Find where the given text appears and provide that cell's center as (x, y) coordinate. 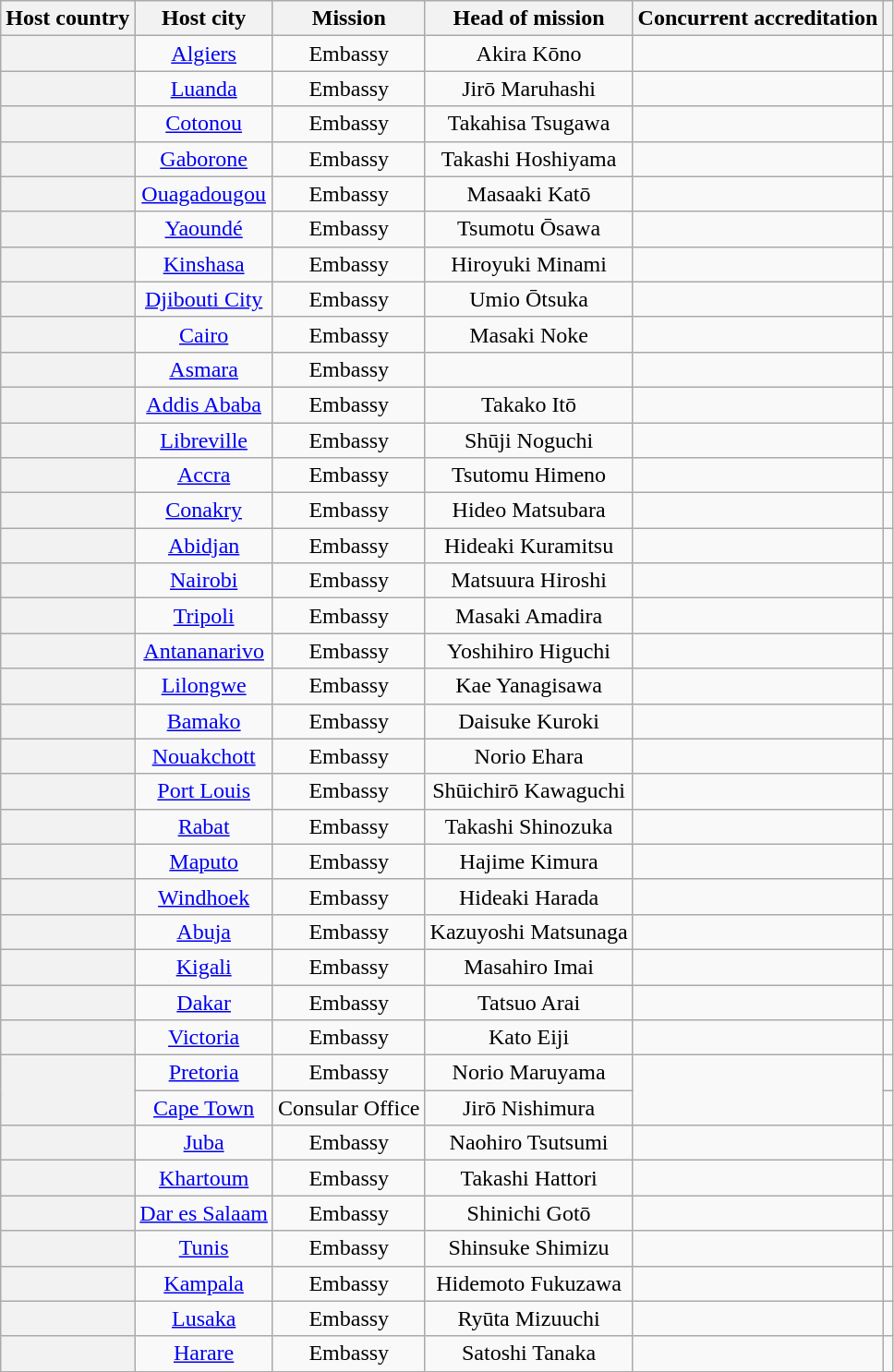
Tunis (204, 1248)
Yaoundé (204, 229)
Gaborone (204, 159)
Host city (204, 18)
Takahisa Tsugawa (528, 124)
Luanda (204, 89)
Port Louis (204, 791)
Khartoum (204, 1178)
Victoria (204, 1038)
Head of mission (528, 18)
Dakar (204, 1002)
Addis Ababa (204, 404)
Tatsuo Arai (528, 1002)
Asmara (204, 369)
Maputo (204, 861)
Masaki Noke (528, 334)
Hajime Kimura (528, 861)
Yoshihiro Higuchi (528, 651)
Lusaka (204, 1318)
Cairo (204, 334)
Umio Ōtsuka (528, 299)
Norio Ehara (528, 756)
Shūji Noguchi (528, 440)
Windhoek (204, 897)
Kazuyoshi Matsunaga (528, 932)
Nairobi (204, 581)
Pretoria (204, 1073)
Satoshi Tanaka (528, 1354)
Akira Kōno (528, 54)
Ryūta Mizuuchi (528, 1318)
Takashi Hattori (528, 1178)
Harare (204, 1354)
Hiroyuki Minami (528, 264)
Djibouti City (204, 299)
Kae Yanagisawa (528, 686)
Tsutomu Himeno (528, 475)
Jirō Nishimura (528, 1108)
Hideaki Harada (528, 897)
Dar es Salaam (204, 1213)
Kampala (204, 1283)
Hideaki Kuramitsu (528, 546)
Takashi Shinozuka (528, 826)
Cape Town (204, 1108)
Norio Maruyama (528, 1073)
Shinsuke Shimizu (528, 1248)
Abuja (204, 932)
Naohiro Tsutsumi (528, 1143)
Daisuke Kuroki (528, 721)
Jirō Maruhashi (528, 89)
Tripoli (204, 616)
Kinshasa (204, 264)
Libreville (204, 440)
Abidjan (204, 546)
Shūichirō Kawaguchi (528, 791)
Tsumotu Ōsawa (528, 229)
Shinichi Gotō (528, 1213)
Hidemoto Fukuzawa (528, 1283)
Masahiro Imai (528, 967)
Juba (204, 1143)
Concurrent accreditation (757, 18)
Nouakchott (204, 756)
Masaaki Katō (528, 194)
Host country (68, 18)
Cotonou (204, 124)
Takako Itō (528, 404)
Ouagadougou (204, 194)
Kato Eiji (528, 1038)
Mission (349, 18)
Kigali (204, 967)
Algiers (204, 54)
Consular Office (349, 1108)
Hideo Matsubara (528, 511)
Bamako (204, 721)
Masaki Amadira (528, 616)
Conakry (204, 511)
Rabat (204, 826)
Lilongwe (204, 686)
Takashi Hoshiyama (528, 159)
Matsuura Hiroshi (528, 581)
Antananarivo (204, 651)
Accra (204, 475)
